Identify which cell holds the provided text, then report its [x, y] central coordinate. 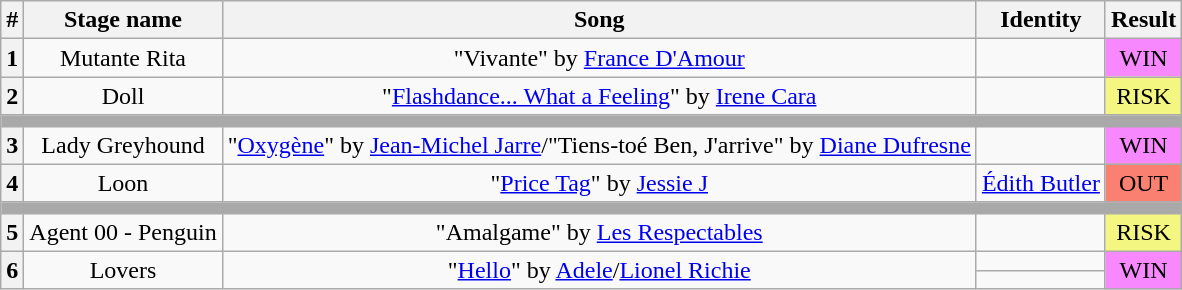
"Flashdance... What a Feeling" by Irene Cara [599, 96]
5 [12, 232]
Song [599, 20]
Result [1143, 20]
"Price Tag" by Jessie J [599, 183]
Stage name [123, 20]
2 [12, 96]
"Vivante" by France D'Amour [599, 58]
Édith Butler [1040, 183]
Identity [1040, 20]
OUT [1143, 183]
Agent 00 - Penguin [123, 232]
# [12, 20]
Mutante Rita [123, 58]
Doll [123, 96]
"Hello" by Adele/Lionel Richie [599, 270]
Lady Greyhound [123, 145]
1 [12, 58]
"Oxygène" by Jean-Michel Jarre/"Tiens-toé Ben, J'arrive" by Diane Dufresne [599, 145]
Loon [123, 183]
4 [12, 183]
"Amalgame" by Les Respectables [599, 232]
Lovers [123, 270]
6 [12, 270]
3 [12, 145]
